Return the (X, Y) coordinate for the center point of the cell that contains the specified text.  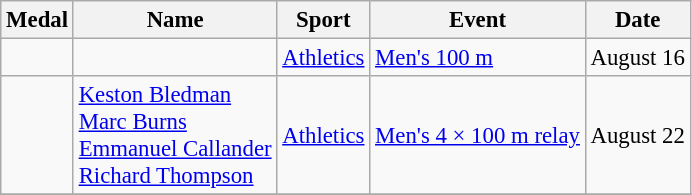
Sport (324, 20)
August 16 (638, 58)
Medal (38, 20)
Men's 100 m (478, 58)
Keston BledmanMarc BurnsEmmanuel CallanderRichard Thompson (175, 136)
August 22 (638, 136)
Name (175, 20)
Event (478, 20)
Date (638, 20)
Men's 4 × 100 m relay (478, 136)
